Provide the [X, Y] coordinate of the cell's center where the given text is located.  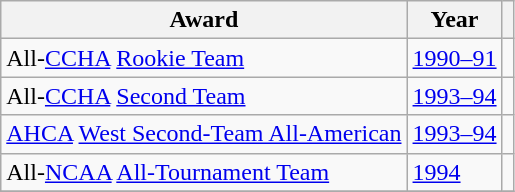
Award [204, 20]
1994 [454, 172]
All-NCAA All-Tournament Team [204, 172]
AHCA West Second-Team All-American [204, 134]
All-CCHA Second Team [204, 96]
All-CCHA Rookie Team [204, 58]
1990–91 [454, 58]
Year [454, 20]
